Pinpoint the cell where the given text exists, returning its [X, Y] midpoint coordinate. 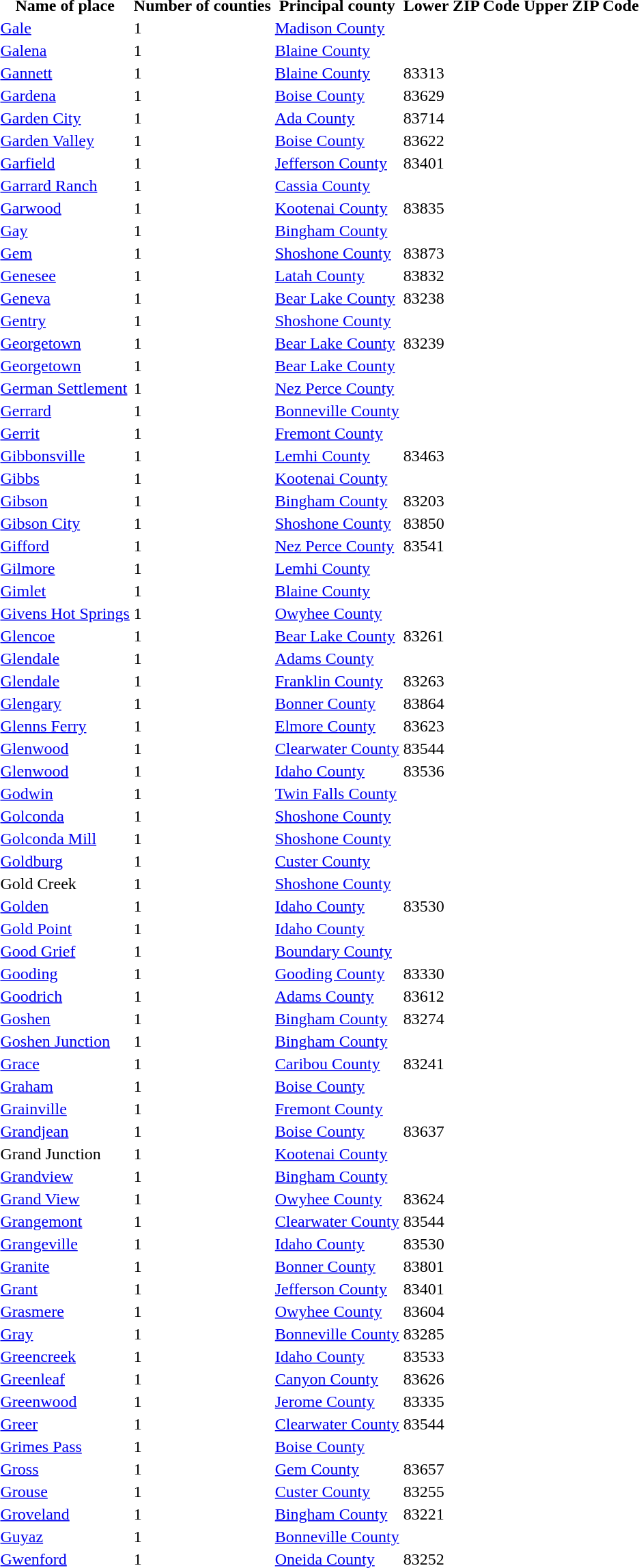
Gooding County [337, 974]
Franklin County [337, 681]
83274 [461, 1019]
83835 [461, 208]
Cassia County [337, 186]
Latah County [337, 276]
83330 [461, 974]
83536 [461, 771]
83832 [461, 276]
83612 [461, 996]
83285 [461, 1334]
Gem County [337, 1469]
83541 [461, 546]
83239 [461, 343]
Canyon County [337, 1379]
Caribou County [337, 1064]
Twin Falls County [337, 794]
Madison County [337, 28]
83255 [461, 1492]
83221 [461, 1514]
83313 [461, 73]
83533 [461, 1356]
83873 [461, 253]
83241 [461, 1064]
83203 [461, 501]
83238 [461, 298]
83261 [461, 636]
83623 [461, 726]
83637 [461, 1131]
Elmore County [337, 726]
83463 [461, 456]
83629 [461, 96]
Ada County [337, 118]
83626 [461, 1379]
83335 [461, 1402]
83714 [461, 118]
83864 [461, 703]
Jerome County [337, 1402]
83624 [461, 1199]
83657 [461, 1469]
83850 [461, 523]
83263 [461, 681]
83604 [461, 1311]
Boundary County [337, 951]
83801 [461, 1266]
83622 [461, 141]
